Pinpoint the cell where the given text exists, returning its (x, y) midpoint coordinate. 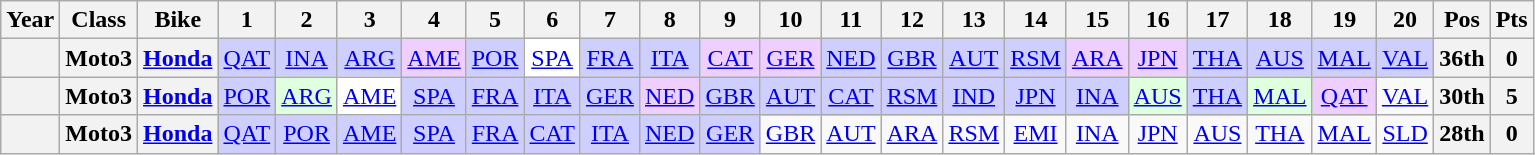
36th (1462, 58)
4 (434, 20)
18 (1280, 20)
Year (30, 20)
14 (1036, 20)
10 (790, 20)
8 (669, 20)
7 (610, 20)
9 (730, 20)
EMI (1036, 134)
1 (247, 20)
30th (1462, 96)
17 (1217, 20)
SLD (1404, 134)
16 (1158, 20)
28th (1462, 134)
15 (1097, 20)
Pos (1462, 20)
Bike (178, 20)
12 (912, 20)
11 (851, 20)
19 (1344, 20)
6 (552, 20)
Class (99, 20)
13 (974, 20)
20 (1404, 20)
Pts (1512, 20)
IND (974, 96)
3 (369, 20)
2 (307, 20)
